Output the (X, Y) coordinate of the center of the cell containing the given text.  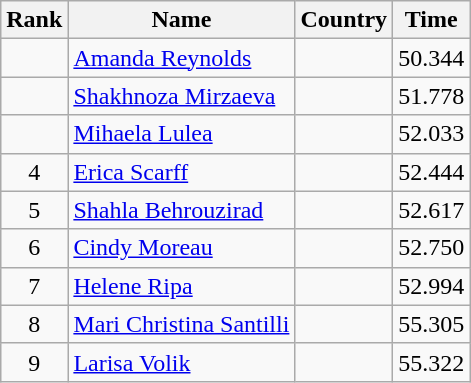
55.305 (432, 324)
Shakhnoza Mirzaeva (182, 96)
6 (34, 248)
50.344 (432, 58)
Mari Christina Santilli (182, 324)
9 (34, 362)
Larisa Volik (182, 362)
Amanda Reynolds (182, 58)
Shahla Behrouzirad (182, 210)
7 (34, 286)
8 (34, 324)
52.750 (432, 248)
Country (344, 20)
4 (34, 172)
Rank (34, 20)
Helene Ripa (182, 286)
Mihaela Lulea (182, 134)
Erica Scarff (182, 172)
Cindy Moreau (182, 248)
52.033 (432, 134)
52.444 (432, 172)
51.778 (432, 96)
55.322 (432, 362)
Name (182, 20)
52.994 (432, 286)
5 (34, 210)
Time (432, 20)
52.617 (432, 210)
